Return (x, y) of the center of cell containing provided text 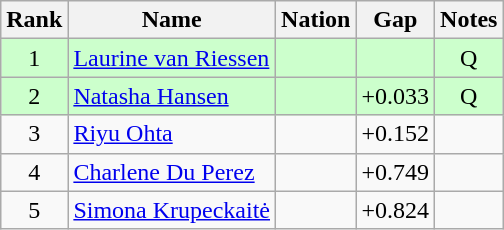
Riyu Ohta (172, 134)
Rank (34, 20)
Natasha Hansen (172, 96)
+0.824 (396, 210)
Name (172, 20)
Gap (396, 20)
Simona Krupeckaitė (172, 210)
1 (34, 58)
Nation (316, 20)
+0.749 (396, 172)
Laurine van Riessen (172, 58)
3 (34, 134)
5 (34, 210)
4 (34, 172)
Notes (469, 20)
+0.033 (396, 96)
Charlene Du Perez (172, 172)
2 (34, 96)
+0.152 (396, 134)
